Identify which cell holds the provided text, then report its [X, Y] central coordinate. 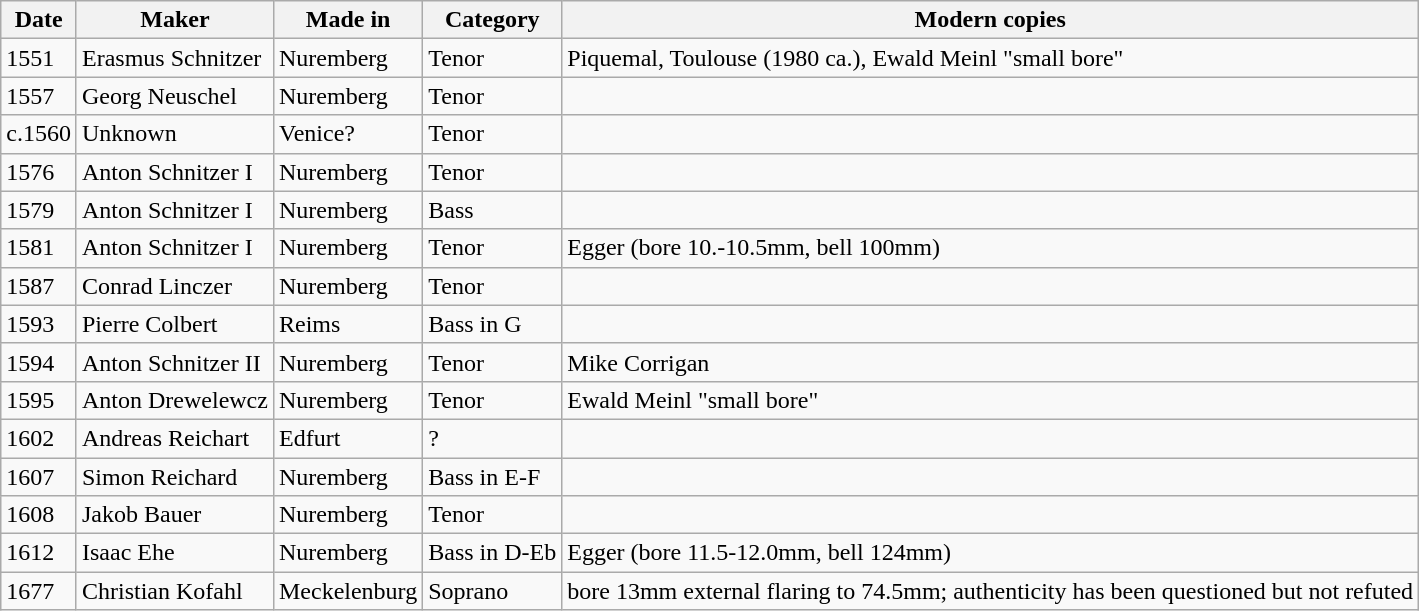
1551 [39, 58]
Maker [174, 20]
Mike Corrigan [990, 362]
Soprano [492, 591]
Piquemal, Toulouse (1980 ca.), Ewald Meinl "small bore" [990, 58]
1612 [39, 553]
Conrad Linczer [174, 286]
1587 [39, 286]
Category [492, 20]
Christian Kofahl [174, 591]
1677 [39, 591]
Georg Neuschel [174, 96]
bore 13mm external flaring to 74.5mm; authenticity has been questioned but not refuted [990, 591]
Reims [348, 324]
Simon Reichard [174, 477]
Pierre Colbert [174, 324]
Bass in D-Eb [492, 553]
1602 [39, 438]
1593 [39, 324]
1594 [39, 362]
Made in [348, 20]
1608 [39, 515]
Bass [492, 210]
1557 [39, 96]
Modern copies [990, 20]
Isaac Ehe [174, 553]
Andreas Reichart [174, 438]
Egger (bore 10.-10.5mm, bell 100mm) [990, 248]
c.1560 [39, 134]
1579 [39, 210]
Date [39, 20]
Edfurt [348, 438]
Jakob Bauer [174, 515]
Bass in E-F [492, 477]
Venice? [348, 134]
Unknown [174, 134]
Anton Schnitzer II [174, 362]
Bass in G [492, 324]
Meckelenburg [348, 591]
Anton Drewelewcz [174, 400]
1607 [39, 477]
1595 [39, 400]
Erasmus Schnitzer [174, 58]
Egger (bore 11.5-12.0mm, bell 124mm) [990, 553]
? [492, 438]
1581 [39, 248]
Ewald Meinl "small bore" [990, 400]
1576 [39, 172]
